Pinpoint the cell where the given text exists, returning its [x, y] midpoint coordinate. 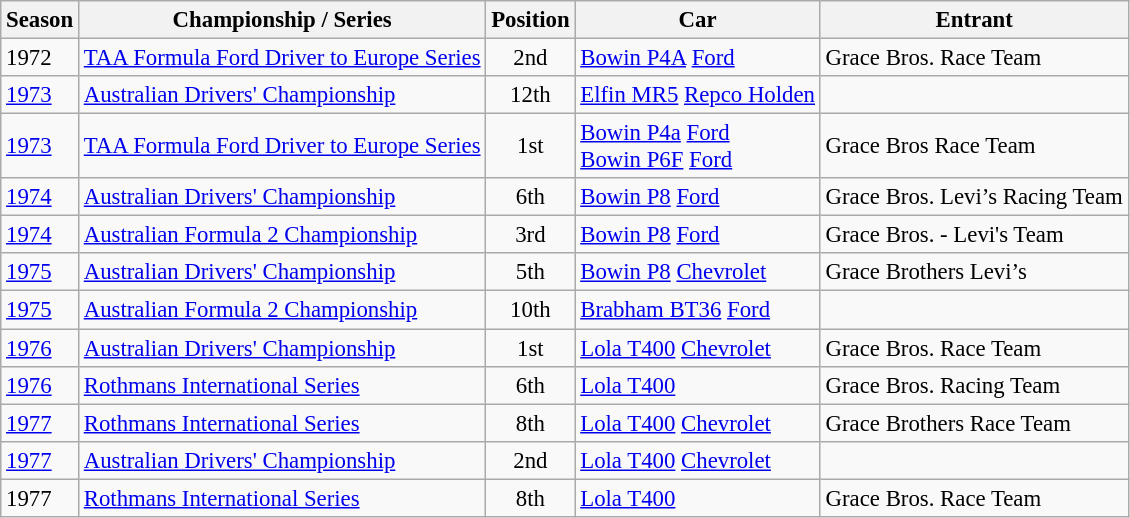
Car [698, 20]
10th [530, 310]
Bowin P4A Ford [698, 58]
Elfin MR5 Repco Holden [698, 95]
Season [40, 20]
Grace Brothers Race Team [974, 423]
Grace Bros. Racing Team [974, 385]
Grace Bros. Levi’s Racing Team [974, 197]
3rd [530, 235]
Position [530, 20]
1972 [40, 58]
Bowin P4a Ford Bowin P6F Ford [698, 146]
Championship / Series [282, 20]
Brabham BT36 Ford [698, 310]
Grace Bros. - Levi's Team [974, 235]
12th [530, 95]
Grace Brothers Levi’s [974, 273]
5th [530, 273]
Bowin P8 Chevrolet [698, 273]
Grace Bros Race Team [974, 146]
Entrant [974, 20]
